Capture the cell that displays the provided text and extract its (x, y) central coordinate. 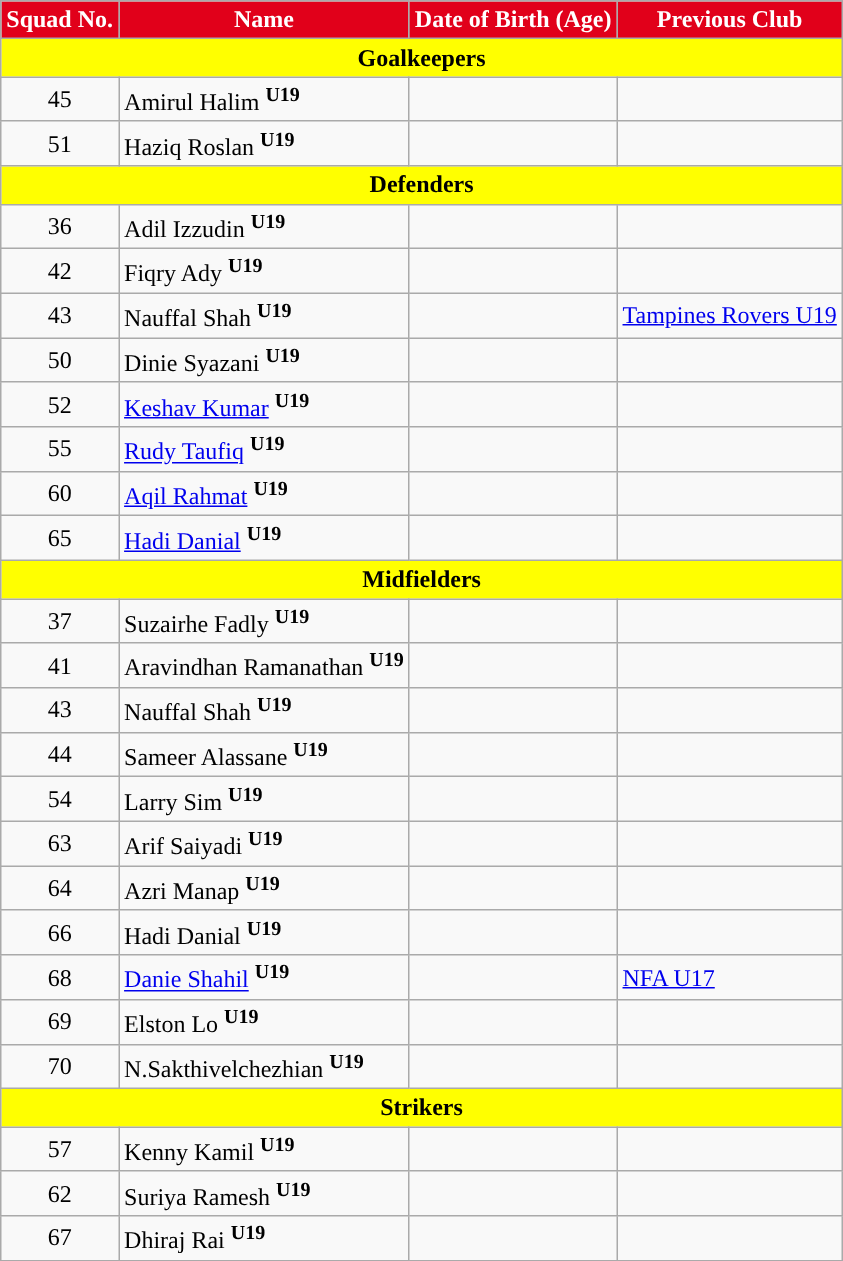
Strikers (422, 1108)
Dhiraj Rai U19 (264, 1238)
69 (60, 1022)
50 (60, 360)
Amirul Halim U19 (264, 100)
Fiqry Ady U19 (264, 272)
70 (60, 1066)
64 (60, 888)
67 (60, 1238)
Name (264, 20)
Adil Izzudin U19 (264, 226)
Kenny Kamil U19 (264, 1150)
N.Sakthivelchezhian U19 (264, 1066)
Elston Lo U19 (264, 1022)
42 (60, 272)
55 (60, 450)
45 (60, 100)
36 (60, 226)
41 (60, 666)
Previous Club (730, 20)
Tampines Rovers U19 (730, 316)
Suriya Ramesh U19 (264, 1194)
Larry Sim U19 (264, 800)
NFA U17 (730, 978)
Aravindhan Ramanathan U19 (264, 666)
37 (60, 622)
54 (60, 800)
Dinie Syazani U19 (264, 360)
63 (60, 844)
Midfielders (422, 579)
57 (60, 1150)
52 (60, 404)
65 (60, 538)
Squad No. (60, 20)
Azri Manap U19 (264, 888)
Date of Birth (Age) (513, 20)
Suzairhe Fadly U19 (264, 622)
Arif Saiyadi U19 (264, 844)
Rudy Taufiq U19 (264, 450)
51 (60, 144)
66 (60, 932)
Aqil Rahmat U19 (264, 494)
Haziq Roslan U19 (264, 144)
Danie Shahil U19 (264, 978)
Goalkeepers (422, 58)
Keshav Kumar U19 (264, 404)
60 (60, 494)
62 (60, 1194)
68 (60, 978)
44 (60, 754)
Defenders (422, 185)
Sameer Alassane U19 (264, 754)
